From the cell containing the given text, extract its center point as (x, y) coordinate. 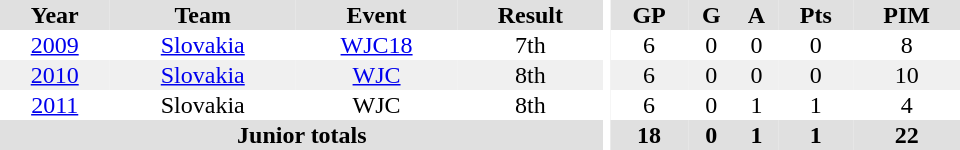
10 (906, 75)
PIM (906, 15)
WJC18 (376, 45)
Event (376, 15)
Year (54, 15)
2011 (54, 105)
22 (906, 135)
G (712, 15)
Pts (816, 15)
GP (649, 15)
Junior totals (302, 135)
2010 (54, 75)
Result (530, 15)
Team (202, 15)
8 (906, 45)
2009 (54, 45)
A (757, 15)
7th (530, 45)
18 (649, 135)
4 (906, 105)
